For the text-containing cell, return its midpoint in [x, y] coordinate format. 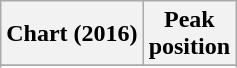
Chart (2016) [72, 34]
Peakposition [189, 34]
